Detect which cell encompasses the target text, then output its (x, y) center coordinate. 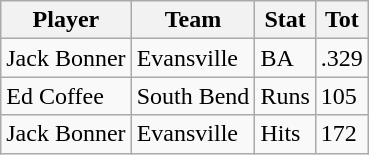
Player (66, 20)
Team (193, 20)
105 (342, 96)
South Bend (193, 96)
Tot (342, 20)
Runs (285, 96)
.329 (342, 58)
Ed Coffee (66, 96)
172 (342, 134)
BA (285, 58)
Stat (285, 20)
Hits (285, 134)
